Scan for the cell matching the given text and deliver its (X, Y) coordinate at center. 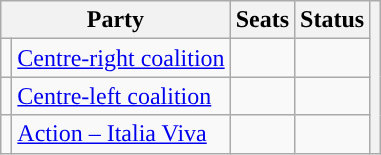
Centre-right coalition (121, 58)
Status (332, 20)
Centre-left coalition (121, 96)
Party (116, 20)
Action – Italia Viva (121, 134)
Seats (262, 20)
